From the cell containing the given text, extract its center point as (X, Y) coordinate. 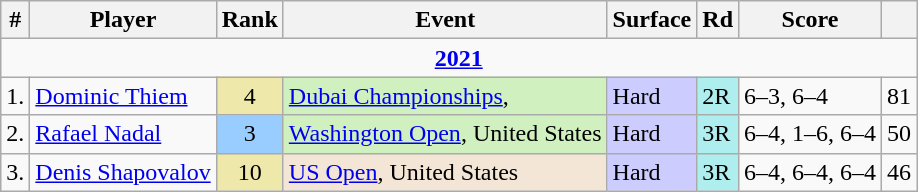
Rafael Nadal (123, 134)
Player (123, 20)
Rank (250, 20)
6–4, 1–6, 6–4 (810, 134)
US Open, United States (445, 172)
2. (16, 134)
Washington Open, United States (445, 134)
Surface (652, 20)
6–4, 6–4, 6–4 (810, 172)
2R (718, 96)
Rd (718, 20)
Denis Shapovalov (123, 172)
81 (900, 96)
46 (900, 172)
Dominic Thiem (123, 96)
3 (250, 134)
4 (250, 96)
1. (16, 96)
# (16, 20)
3. (16, 172)
6–3, 6–4 (810, 96)
Score (810, 20)
Dubai Championships, (445, 96)
10 (250, 172)
50 (900, 134)
Event (445, 20)
2021 (459, 58)
